Pinpoint the cell where the given text exists, returning its (X, Y) midpoint coordinate. 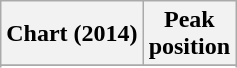
Peakposition (189, 34)
Chart (2014) (72, 34)
